Search for the cell housing the specified text and yield its (x, y) center coordinate. 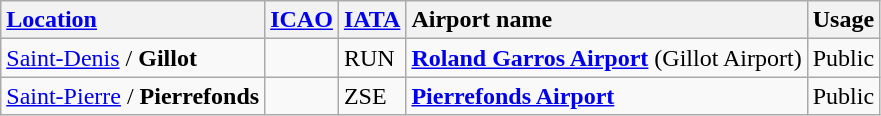
Roland Garros Airport (Gillot Airport) (606, 58)
Location (133, 20)
ICAO (302, 20)
IATA (372, 20)
Usage (843, 20)
Saint-Pierre / Pierrefonds (133, 96)
RUN (372, 58)
ZSE (372, 96)
Airport name (606, 20)
Pierrefonds Airport (606, 96)
Saint-Denis / Gillot (133, 58)
